Scan for the cell matching the given text and deliver its (x, y) coordinate at center. 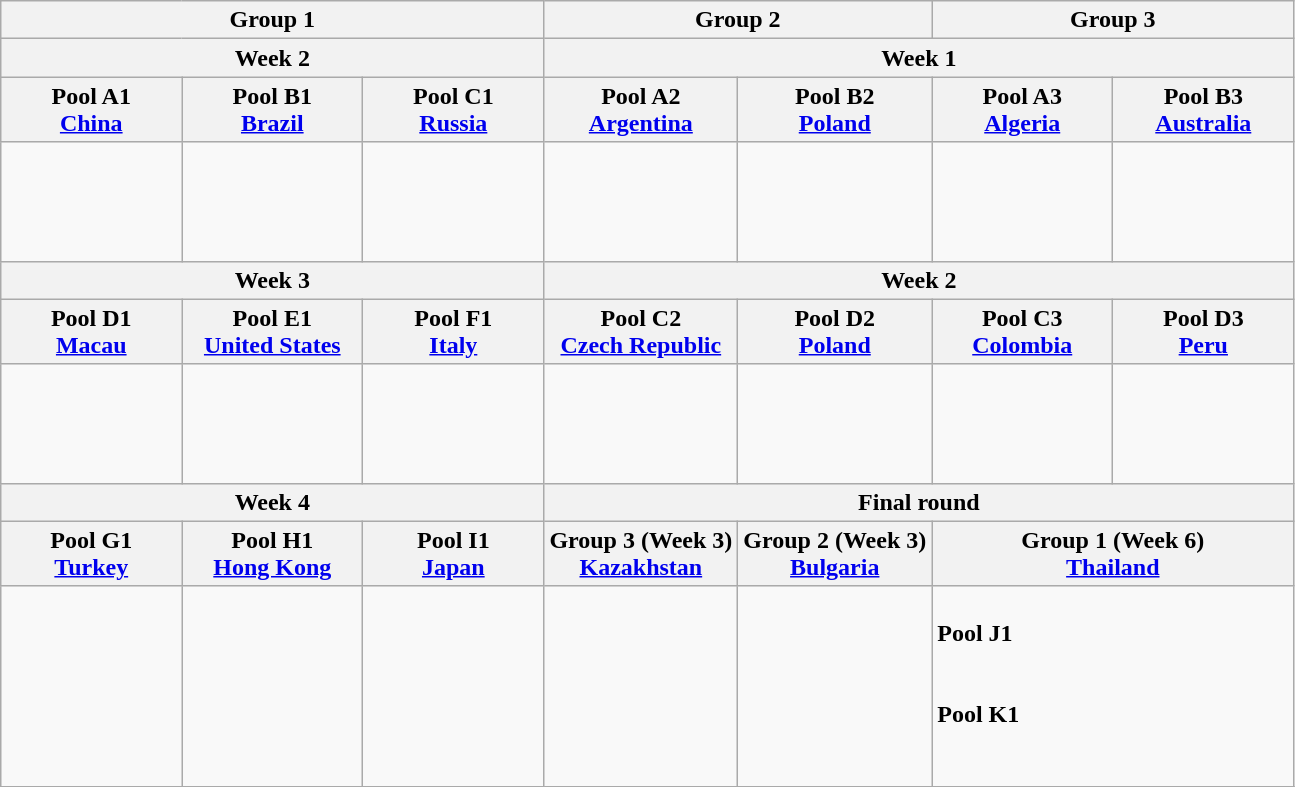
Pool I1 Japan (454, 554)
Pool C2 Czech Republic (641, 332)
Week 3 (272, 280)
Pool B3 Australia (1204, 110)
Pool C3 Colombia (1022, 332)
Pool A3 Algeria (1022, 110)
Pool A2 Argentina (641, 110)
Pool C1 Russia (454, 110)
Pool D1 Macau (92, 332)
Week 1 (919, 58)
Pool H1 Hong Kong (272, 554)
Group 2 (738, 20)
Group 3 (1113, 20)
Group 1 (Week 6)Thailand (1113, 554)
Week 4 (272, 502)
Group 2 (Week 3)Bulgaria (835, 554)
Final round (919, 502)
Pool J1 Pool K1 (1113, 686)
Group 3 (Week 3)Kazakhstan (641, 554)
Pool E1 United States (272, 332)
Pool D3 Peru (1204, 332)
Pool A1 China (92, 110)
Pool D2 Poland (835, 332)
Pool B2 Poland (835, 110)
Pool B1 Brazil (272, 110)
Group 1 (272, 20)
Pool G1 Turkey (92, 554)
Pool F1 Italy (454, 332)
